Return the (X, Y) coordinate for the center point of the cell that contains the specified text.  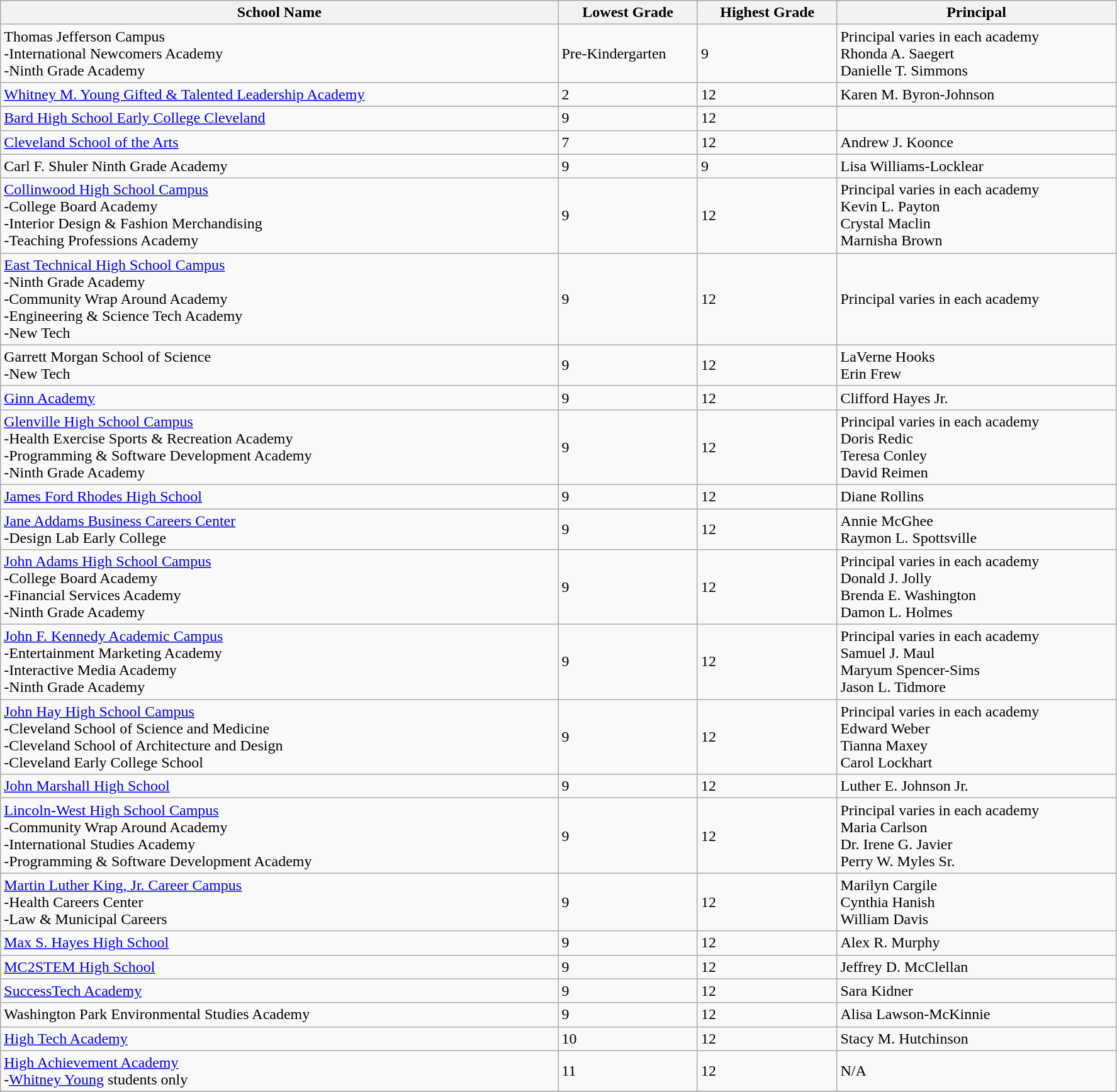
SuccessTech Academy (279, 991)
Highest Grade (767, 13)
High Tech Academy (279, 1039)
Principal varies in each academy (977, 299)
Carl F. Shuler Ninth Grade Academy (279, 166)
Alisa Lawson-McKinnie (977, 1015)
Principal varies in each academyDonald J. JollyBrenda E. WashingtonDamon L. Holmes (977, 588)
MC2STEM High School (279, 967)
Luther E. Johnson Jr. (977, 786)
School Name (279, 13)
Annie McGheeRaymon L. Spottsville (977, 528)
Pre-Kindergarten (628, 53)
James Ford Rhodes High School (279, 496)
John Adams High School Campus-College Board Academy-Financial Services Academy-Ninth Grade Academy (279, 588)
Lowest Grade (628, 13)
Karen M. Byron-Johnson (977, 94)
Principal varies in each academyEdward WeberTianna MaxeyCarol Lockhart (977, 737)
7 (628, 142)
Principal varies in each academyMaria CarlsonDr. Irene G. JavierPerry W. Myles Sr. (977, 835)
Garrett Morgan School of Science-New Tech (279, 365)
Principal varies in each academyDoris RedicTeresa ConleyDavid Reimen (977, 447)
Thomas Jefferson Campus-International Newcomers Academy-Ninth Grade Academy (279, 53)
Clifford Hayes Jr. (977, 398)
Principal varies in each academyRhonda A. SaegertDanielle T. Simmons (977, 53)
N/A (977, 1071)
Whitney M. Young Gifted & Talented Leadership Academy (279, 94)
Jeffrey D. McClellan (977, 967)
John Marshall High School (279, 786)
Collinwood High School Campus-College Board Academy-Interior Design & Fashion Merchandising-Teaching Professions Academy (279, 215)
Bard High School Early College Cleveland (279, 118)
John F. Kennedy Academic Campus-Entertainment Marketing Academy-Interactive Media Academy-Ninth Grade Academy (279, 662)
11 (628, 1071)
Andrew J. Koonce (977, 142)
Washington Park Environmental Studies Academy (279, 1015)
Marilyn CargileCynthia HanishWilliam Davis (977, 902)
Lincoln-West High School Campus-Community Wrap Around Academy-International Studies Academy-Programming & Software Development Academy (279, 835)
Martin Luther King, Jr. Career Campus-Health Careers Center-Law & Municipal Careers (279, 902)
2 (628, 94)
Sara Kidner (977, 991)
Principal varies in each academySamuel J. MaulMaryum Spencer-SimsJason L. Tidmore (977, 662)
Alex R. Murphy (977, 943)
Principal (977, 13)
John Hay High School Campus-Cleveland School of Science and Medicine-Cleveland School of Architecture and Design-Cleveland Early College School (279, 737)
Jane Addams Business Careers Center-Design Lab Early College (279, 528)
LaVerne HooksErin Frew (977, 365)
Stacy M. Hutchinson (977, 1039)
10 (628, 1039)
Principal varies in each academyKevin L. PaytonCrystal MaclinMarnisha Brown (977, 215)
East Technical High School Campus-Ninth Grade Academy-Community Wrap Around Academy-Engineering & Science Tech Academy-New Tech (279, 299)
Cleveland School of the Arts (279, 142)
Lisa Williams-Locklear (977, 166)
Ginn Academy (279, 398)
Glenville High School Campus-Health Exercise Sports & Recreation Academy-Programming & Software Development Academy-Ninth Grade Academy (279, 447)
High Achievement Academy-Whitney Young students only (279, 1071)
Max S. Hayes High School (279, 943)
Diane Rollins (977, 496)
